Locate the cell with the specified text and output its (X, Y) center coordinate. 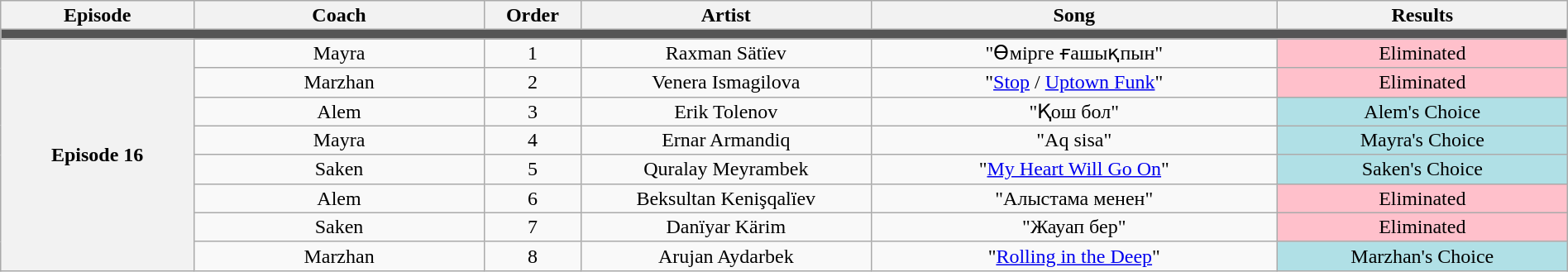
8 (533, 256)
1 (533, 53)
3 (533, 111)
Ernar Armandiq (726, 141)
Quralay Meyrambek (726, 169)
2 (533, 83)
4 (533, 141)
"Алыстама менен" (1073, 198)
Danïyar Kärim (726, 227)
5 (533, 169)
Raxman Sätïev (726, 53)
Episode (98, 15)
Results (1422, 15)
Episode 16 (98, 155)
Alem's Choice (1422, 111)
Beksultan Kenişqalïev (726, 198)
Erik Tolenov (726, 111)
"Жауап бер" (1073, 227)
7 (533, 227)
Arujan Aydarbek (726, 256)
Artist (726, 15)
"Stop / Uptown Funk" (1073, 83)
"Қош бол" (1073, 111)
Venera Ismagilova (726, 83)
Marzhan's Choice (1422, 256)
"Rolling in the Deep" (1073, 256)
"Өмірге ғашықпын" (1073, 53)
Song (1073, 15)
6 (533, 198)
"Aq sisa" (1073, 141)
Saken's Choice (1422, 169)
Coach (339, 15)
Mayra's Choice (1422, 141)
Order (533, 15)
"My Heart Will Go On" (1073, 169)
